From the cell containing the given text, extract its center point as [X, Y] coordinate. 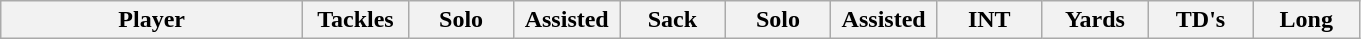
Long [1306, 20]
TD's [1201, 20]
Tackles [356, 20]
Yards [1095, 20]
INT [989, 20]
Sack [673, 20]
Player [152, 20]
